Return [X, Y] of the center of cell containing provided text 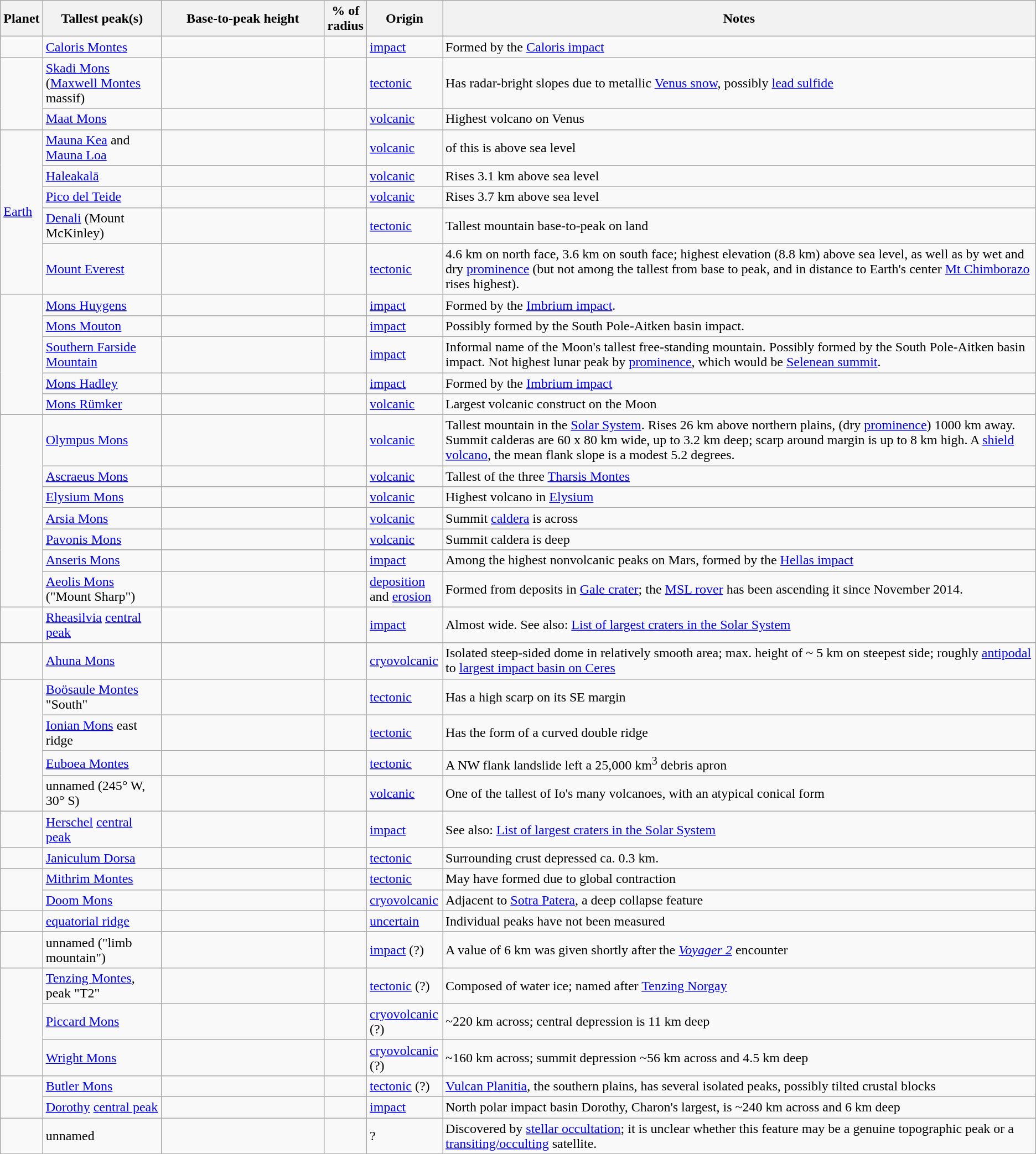
Surrounding crust depressed ca. 0.3 km. [739, 858]
See also: List of largest craters in the Solar System [739, 830]
Discovered by stellar occultation; it is unclear whether this feature may be a genuine topographic peak or a transiting/occulting satellite. [739, 1136]
A NW flank landslide left a 25,000 km3 debris apron [739, 763]
Formed by the Imbrium impact [739, 383]
Mons Rümker [102, 404]
Haleakalā [102, 176]
Piccard Mons [102, 1021]
Summit caldera is across [739, 518]
Formed by the Caloris impact [739, 47]
% of radius [345, 19]
Formed from deposits in Gale crater; the MSL rover has been ascending it since November 2014. [739, 589]
Dorothy central peak [102, 1108]
impact (?) [404, 949]
Aeolis Mons ("Mount Sharp") [102, 589]
Butler Mons [102, 1086]
Arsia Mons [102, 518]
Euboea Montes [102, 763]
Tallest mountain base-to-peak on land [739, 226]
Ahuna Mons [102, 661]
A value of 6 km was given shortly after the Voyager 2 encounter [739, 949]
Highest volcano in Elysium [739, 497]
Mons Hadley [102, 383]
Herschel central peak [102, 830]
Notes [739, 19]
equatorial ridge [102, 921]
Mauna Kea and Mauna Loa [102, 147]
Skadi Mons (Maxwell Montes massif) [102, 83]
Tallest of the three Tharsis Montes [739, 476]
Boösaule Montes "South" [102, 697]
? [404, 1136]
Origin [404, 19]
unnamed (245° W, 30° S) [102, 793]
Anseris Mons [102, 560]
Olympus Mons [102, 440]
Pavonis Mons [102, 539]
Tenzing Montes, peak "T2" [102, 986]
Rises 3.1 km above sea level [739, 176]
Caloris Montes [102, 47]
~160 km across; summit depression ~56 km across and 4.5 km deep [739, 1058]
Has a high scarp on its SE margin [739, 697]
Planet [22, 19]
~220 km across; central depression is 11 km deep [739, 1021]
Southern Farside Mountain [102, 354]
Rheasilvia central peak [102, 625]
Mons Mouton [102, 326]
uncertain [404, 921]
Base-to-peak height [242, 19]
May have formed due to global contraction [739, 879]
Ascraeus Mons [102, 476]
Isolated steep-sided dome in relatively smooth area; max. height of ~ 5 km on steepest side; roughly antipodal to largest impact basin on Ceres [739, 661]
Individual peaks have not been measured [739, 921]
Tallest peak(s) [102, 19]
Elysium Mons [102, 497]
Adjacent to Sotra Patera, a deep collapse feature [739, 900]
Earth [22, 212]
Vulcan Planitia, the southern plains, has several isolated peaks, possibly tilted crustal blocks [739, 1086]
Pico del Teide [102, 197]
Summit caldera is deep [739, 539]
of this is above sea level [739, 147]
Formed by the Imbrium impact. [739, 305]
Among the highest nonvolcanic peaks on Mars, formed by the Hellas impact [739, 560]
Possibly formed by the South Pole-Aitken basin impact. [739, 326]
unnamed ("limb mountain") [102, 949]
Mons Huygens [102, 305]
Doom Mons [102, 900]
Has radar-bright slopes due to metallic Venus snow, possibly lead sulfide [739, 83]
Highest volcano on Venus [739, 119]
North polar impact basin Dorothy, Charon's largest, is ~240 km across and 6 km deep [739, 1108]
Almost wide. See also: List of largest craters in the Solar System [739, 625]
One of the tallest of Io's many volcanoes, with an atypical conical form [739, 793]
Mithrim Montes [102, 879]
Maat Mons [102, 119]
Mount Everest [102, 269]
Has the form of a curved double ridge [739, 732]
Wright Mons [102, 1058]
Janiculum Dorsa [102, 858]
Largest volcanic construct on the Moon [739, 404]
Ionian Mons east ridge [102, 732]
Denali (Mount McKinley) [102, 226]
Composed of water ice; named after Tenzing Norgay [739, 986]
deposition and erosion [404, 589]
Rises 3.7 km above sea level [739, 197]
unnamed [102, 1136]
